Locate the cell with the specified text and output its [X, Y] center coordinate. 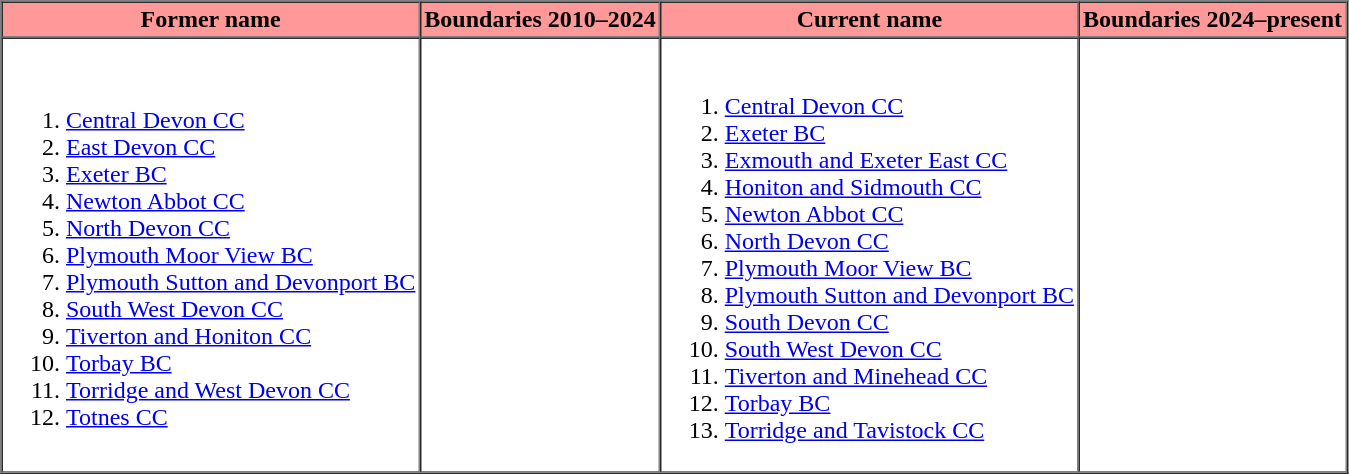
Boundaries 2024–present [1213, 20]
Boundaries 2010–2024 [540, 20]
Former name [211, 20]
Current name [869, 20]
